Output the (x, y) coordinate of the center of the cell containing the given text.  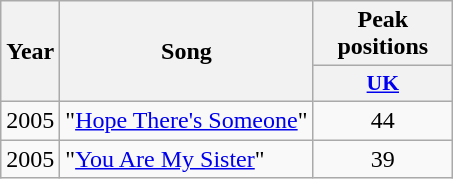
39 (383, 159)
Song (186, 52)
UK (383, 84)
"Hope There's Someone" (186, 120)
44 (383, 120)
Peak positions (383, 34)
"You Are My Sister" (186, 159)
Year (30, 52)
